Scan for the cell matching the given text and deliver its (X, Y) coordinate at center. 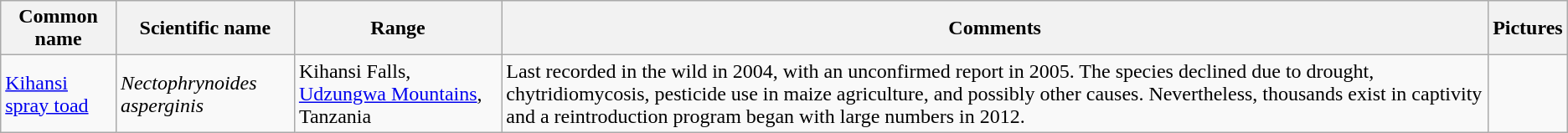
Kihansi Falls, Udzungwa Mountains, Tanzania (397, 94)
Nectophrynoides asperginis (204, 94)
Pictures (1528, 28)
Comments (995, 28)
Kihansi spray toad (59, 94)
Common name (59, 28)
Scientific name (204, 28)
Range (397, 28)
